Output the (X, Y) coordinate of the center of the cell containing the given text.  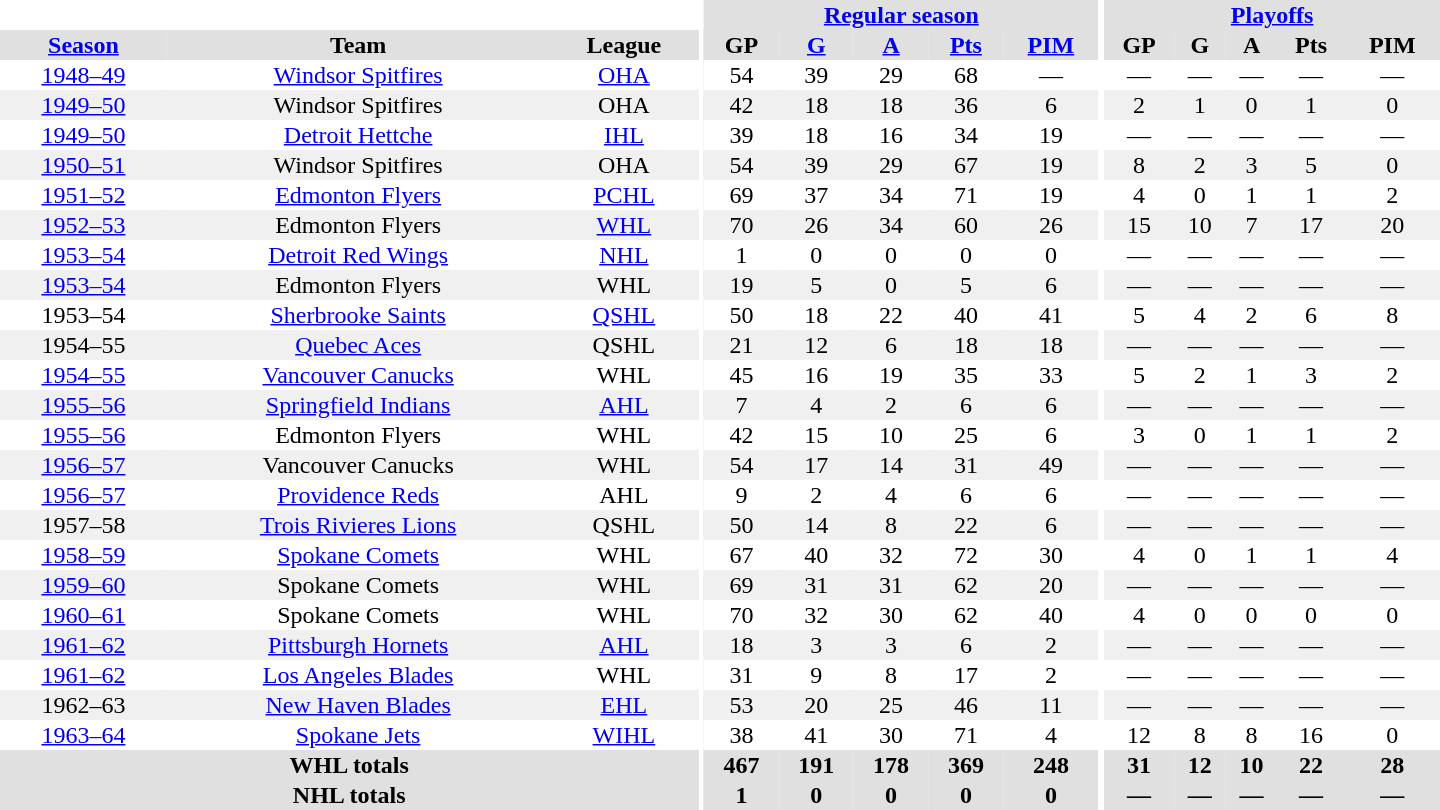
60 (966, 225)
178 (892, 765)
NHL totals (349, 795)
Detroit Hettche (358, 135)
46 (966, 705)
28 (1392, 765)
1948–49 (84, 75)
IHL (624, 135)
Season (84, 45)
1960–61 (84, 615)
New Haven Blades (358, 705)
68 (966, 75)
49 (1050, 465)
Regular season (901, 15)
36 (966, 105)
Sherbrooke Saints (358, 315)
WIHL (624, 735)
PCHL (624, 195)
Playoffs (1272, 15)
1963–64 (84, 735)
Springfield Indians (358, 405)
Pittsburgh Hornets (358, 645)
11 (1050, 705)
467 (742, 765)
35 (966, 375)
Los Angeles Blades (358, 675)
Quebec Aces (358, 345)
248 (1050, 765)
Team (358, 45)
21 (742, 345)
Detroit Red Wings (358, 255)
1952–53 (84, 225)
Trois Rivieres Lions (358, 525)
53 (742, 705)
191 (816, 765)
League (624, 45)
Spokane Jets (358, 735)
33 (1050, 375)
45 (742, 375)
1951–52 (84, 195)
1957–58 (84, 525)
WHL totals (349, 765)
NHL (624, 255)
EHL (624, 705)
1962–63 (84, 705)
1958–59 (84, 555)
369 (966, 765)
1959–60 (84, 585)
72 (966, 555)
37 (816, 195)
Providence Reds (358, 495)
1950–51 (84, 165)
38 (742, 735)
